For the text-containing cell, return its midpoint in (x, y) coordinate format. 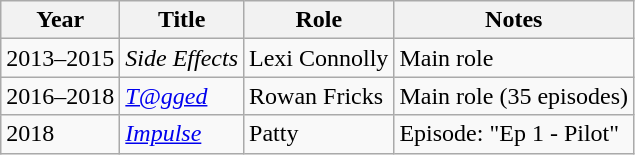
Lexi Connolly (319, 58)
Year (60, 20)
Patty (319, 134)
Rowan Fricks (319, 96)
T@gged (182, 96)
Main role (514, 58)
Episode: "Ep 1 - Pilot" (514, 134)
Impulse (182, 134)
2013–2015 (60, 58)
Main role (35 episodes) (514, 96)
Notes (514, 20)
Role (319, 20)
Side Effects (182, 58)
2016–2018 (60, 96)
2018 (60, 134)
Title (182, 20)
